Output the [x, y] coordinate of the center of the cell containing the given text.  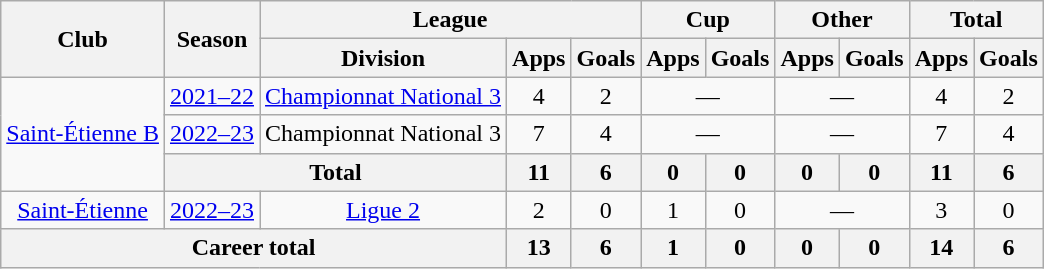
Division [384, 58]
Club [83, 39]
Saint-Étienne B [83, 134]
Saint-Étienne [83, 210]
3 [941, 210]
14 [941, 248]
2021–22 [212, 96]
Ligue 2 [384, 210]
Season [212, 39]
League [450, 20]
13 [539, 248]
Career total [254, 248]
Cup [708, 20]
Other [842, 20]
